Extract the [x, y] coordinate from the center of the cell holding the provided text.  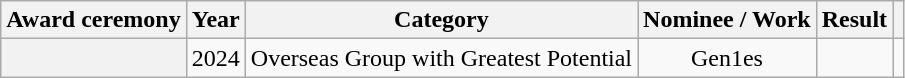
Award ceremony [94, 20]
Year [216, 20]
2024 [216, 58]
Category [441, 20]
Result [854, 20]
Nominee / Work [728, 20]
Gen1es [728, 58]
Overseas Group with Greatest Potential [441, 58]
